From the cell containing the given text, extract its center point as (X, Y) coordinate. 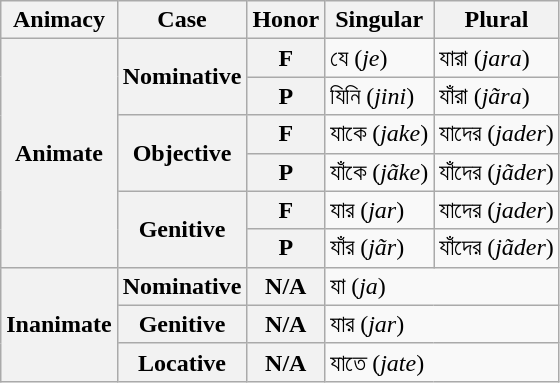
Objective (182, 153)
যারা (jara) (497, 58)
যাঁর (jãr) (380, 248)
Animacy (59, 20)
যাঁরা (jãra) (497, 96)
Locative (182, 362)
যাকে (jake) (380, 134)
যাঁকে (jãke) (380, 172)
যে (je) (380, 58)
Case (182, 20)
Animate (59, 153)
Honor (286, 20)
যাতে (jate) (442, 362)
যিনি (jini) (380, 96)
Singular (380, 20)
Plural (497, 20)
যা (ja) (442, 286)
Inanimate (59, 324)
